Return the [x, y] coordinate for the center point of the cell that contains the specified text.  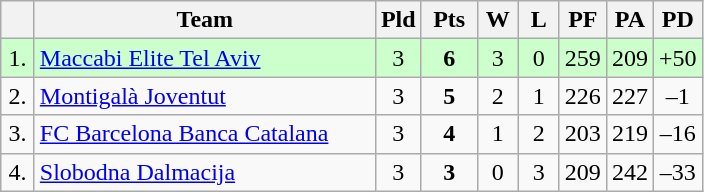
Slobodna Dalmacija [204, 172]
5 [449, 96]
6 [449, 58]
–1 [678, 96]
PF [582, 20]
PD [678, 20]
219 [630, 134]
Maccabi Elite Tel Aviv [204, 58]
Montigalà Joventut [204, 96]
Pts [449, 20]
3. [18, 134]
W [498, 20]
FC Barcelona Banca Catalana [204, 134]
4. [18, 172]
+50 [678, 58]
–16 [678, 134]
227 [630, 96]
203 [582, 134]
226 [582, 96]
Team [204, 20]
242 [630, 172]
259 [582, 58]
2. [18, 96]
Pld [398, 20]
PA [630, 20]
–33 [678, 172]
4 [449, 134]
1. [18, 58]
L [538, 20]
